Extract the (X, Y) coordinate from the center of the cell holding the provided text.  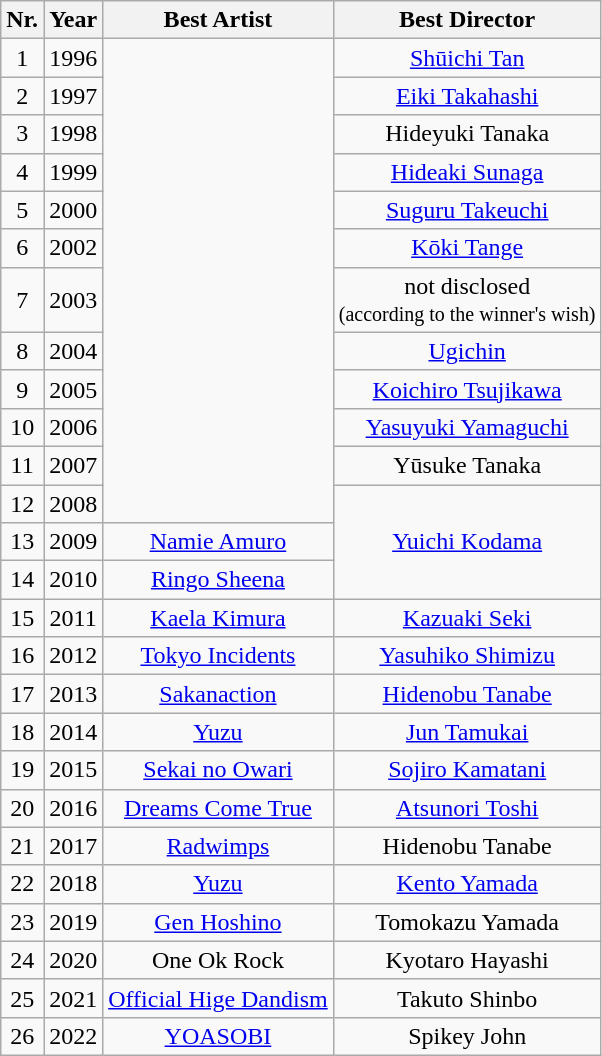
Kazuaki Seki (467, 618)
Best Director (467, 20)
Suguru Takeuchi (467, 210)
Ugichin (467, 351)
Spikey John (467, 1036)
1996 (74, 58)
11 (22, 465)
8 (22, 351)
Gen Hoshino (218, 922)
6 (22, 248)
10 (22, 427)
YOASOBI (218, 1036)
2004 (74, 351)
23 (22, 922)
14 (22, 580)
Sojiro Kamatani (467, 770)
16 (22, 656)
2020 (74, 960)
1998 (74, 134)
Kyotaro Hayashi (467, 960)
2003 (74, 300)
24 (22, 960)
2016 (74, 808)
5 (22, 210)
2011 (74, 618)
Ringo Sheena (218, 580)
1999 (74, 172)
Hideaki Sunaga (467, 172)
2022 (74, 1036)
2009 (74, 542)
Yuichi Kodama (467, 541)
Yasuyuki Yamaguchi (467, 427)
2010 (74, 580)
Best Artist (218, 20)
Atsunori Toshi (467, 808)
Radwimps (218, 846)
Sekai no Owari (218, 770)
1997 (74, 96)
Sakanaction (218, 694)
7 (22, 300)
20 (22, 808)
2000 (74, 210)
2014 (74, 732)
Hideyuki Tanaka (467, 134)
Nr. (22, 20)
Tomokazu Yamada (467, 922)
One Ok Rock (218, 960)
17 (22, 694)
13 (22, 542)
2012 (74, 656)
21 (22, 846)
Dreams Come True (218, 808)
2 (22, 96)
9 (22, 389)
Yūsuke Tanaka (467, 465)
2018 (74, 884)
12 (22, 503)
Tokyo Incidents (218, 656)
Jun Tamukai (467, 732)
4 (22, 172)
15 (22, 618)
2019 (74, 922)
Eiki Takahashi (467, 96)
22 (22, 884)
2005 (74, 389)
2013 (74, 694)
Namie Amuro (218, 542)
Takuto Shinbo (467, 998)
18 (22, 732)
Koichiro Tsujikawa (467, 389)
3 (22, 134)
Year (74, 20)
Kōki Tange (467, 248)
26 (22, 1036)
2015 (74, 770)
Yasuhiko Shimizu (467, 656)
Shūichi Tan (467, 58)
2007 (74, 465)
2021 (74, 998)
2002 (74, 248)
2008 (74, 503)
not disclosed(according to the winner's wish) (467, 300)
Kento Yamada (467, 884)
Kaela Kimura (218, 618)
25 (22, 998)
Official Hige Dandism (218, 998)
1 (22, 58)
2017 (74, 846)
2006 (74, 427)
19 (22, 770)
